Identify which cell holds the provided text, then report its (x, y) central coordinate. 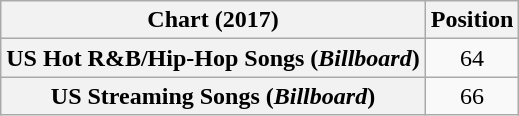
Chart (2017) (213, 20)
64 (472, 58)
US Hot R&B/Hip-Hop Songs (Billboard) (213, 58)
US Streaming Songs (Billboard) (213, 96)
Position (472, 20)
66 (472, 96)
